Locate the cell with the specified text and output its [x, y] center coordinate. 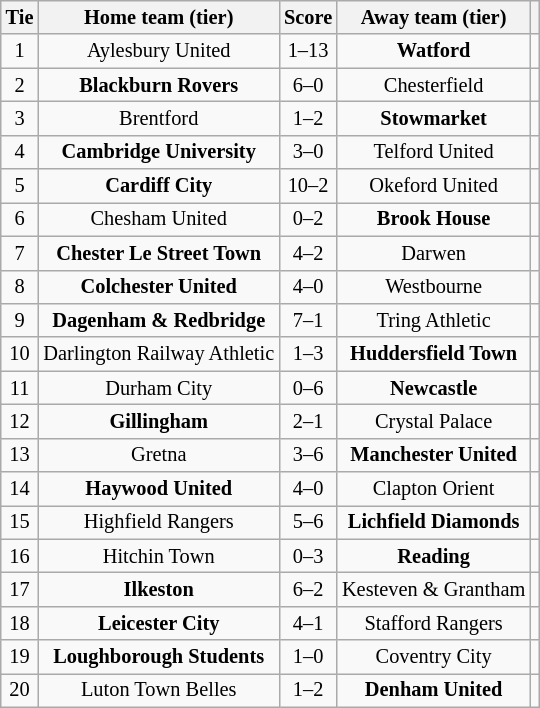
Chesterfield [434, 85]
3 [20, 118]
18 [20, 623]
Chesham United [158, 219]
Manchester United [434, 455]
20 [20, 690]
Colchester United [158, 287]
Score [308, 17]
Crystal Palace [434, 421]
Durham City [158, 388]
Highfield Rangers [158, 522]
Gillingham [158, 421]
Denham United [434, 690]
12 [20, 421]
7 [20, 253]
Dagenham & Redbridge [158, 320]
Huddersfield Town [434, 354]
Ilkeston [158, 589]
Haywood United [158, 489]
2 [20, 85]
1 [20, 51]
Hitchin Town [158, 556]
Leicester City [158, 623]
Tring Athletic [434, 320]
6–2 [308, 589]
Brook House [434, 219]
Blackburn Rovers [158, 85]
Gretna [158, 455]
Cambridge University [158, 152]
Darlington Railway Athletic [158, 354]
Loughborough Students [158, 657]
13 [20, 455]
6 [20, 219]
Telford United [434, 152]
10–2 [308, 186]
19 [20, 657]
2–1 [308, 421]
Stowmarket [434, 118]
Coventry City [434, 657]
Newcastle [434, 388]
Okeford United [434, 186]
1–0 [308, 657]
11 [20, 388]
0–3 [308, 556]
Kesteven & Grantham [434, 589]
Westbourne [434, 287]
Tie [20, 17]
Brentford [158, 118]
Aylesbury United [158, 51]
Stafford Rangers [434, 623]
Reading [434, 556]
9 [20, 320]
3–0 [308, 152]
7–1 [308, 320]
1–3 [308, 354]
10 [20, 354]
8 [20, 287]
1–13 [308, 51]
Home team (tier) [158, 17]
Cardiff City [158, 186]
4–2 [308, 253]
16 [20, 556]
5–6 [308, 522]
15 [20, 522]
4–1 [308, 623]
Clapton Orient [434, 489]
Away team (tier) [434, 17]
0–6 [308, 388]
Luton Town Belles [158, 690]
3–6 [308, 455]
Lichfield Diamonds [434, 522]
14 [20, 489]
Darwen [434, 253]
Watford [434, 51]
17 [20, 589]
4 [20, 152]
Chester Le Street Town [158, 253]
0–2 [308, 219]
5 [20, 186]
6–0 [308, 85]
